Find where the given text appears and provide that cell's center as (X, Y) coordinate. 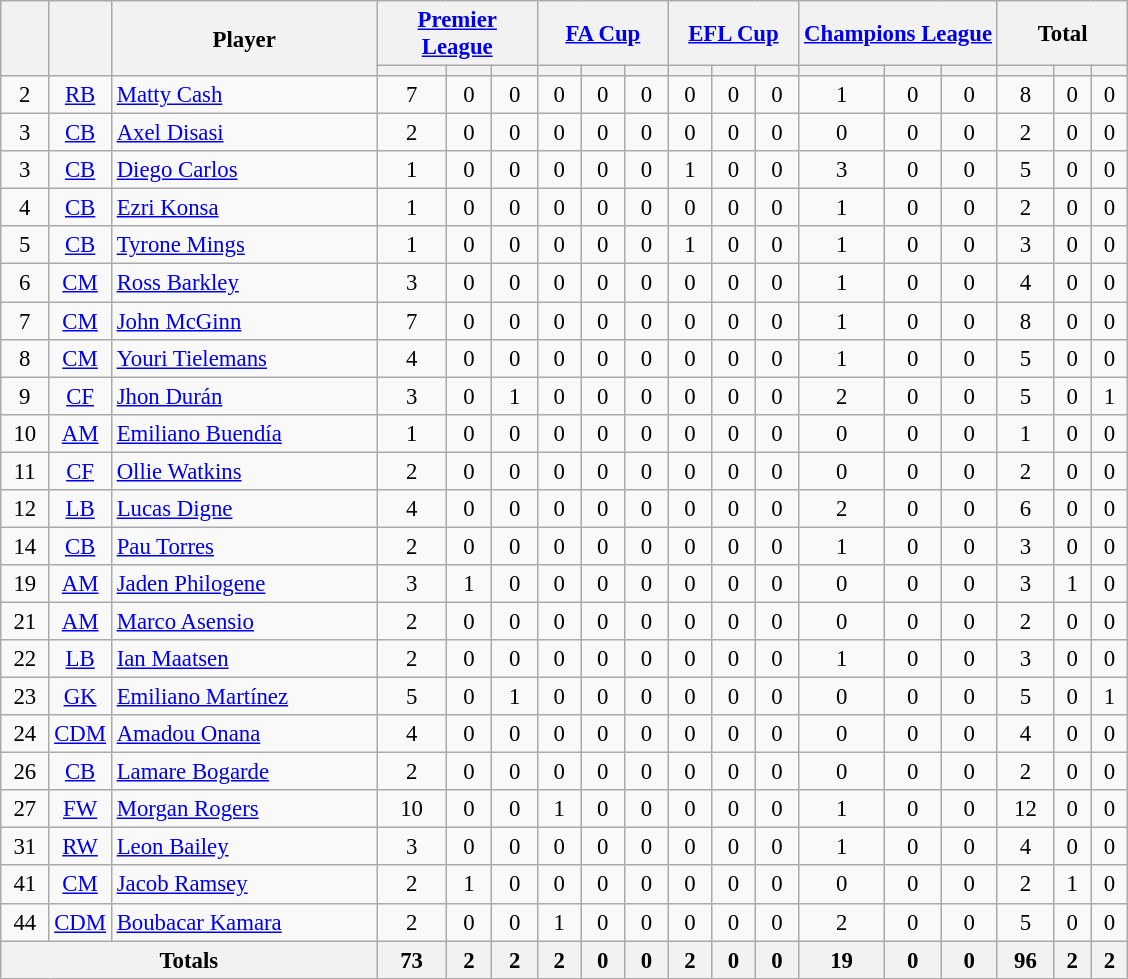
11 (25, 471)
24 (25, 734)
Axel Disasi (244, 133)
EFL Cup (734, 34)
Ezri Konsa (244, 208)
Marco Asensio (244, 621)
Ian Maatsen (244, 659)
Champions League (898, 34)
Emiliano Buendía (244, 433)
Emiliano Martínez (244, 697)
14 (25, 546)
Boubacar Kamara (244, 922)
26 (25, 772)
23 (25, 697)
Pau Torres (244, 546)
Lucas Digne (244, 509)
73 (412, 960)
27 (25, 809)
31 (25, 847)
Diego Carlos (244, 170)
Ross Barkley (244, 283)
Jacob Ramsey (244, 885)
FW (80, 809)
Player (244, 38)
Amadou Onana (244, 734)
Lamare Bogarde (244, 772)
21 (25, 621)
John McGinn (244, 321)
9 (25, 396)
FA Cup (604, 34)
Matty Cash (244, 95)
Morgan Rogers (244, 809)
RW (80, 847)
Totals (189, 960)
Total (1062, 34)
Ollie Watkins (244, 471)
41 (25, 885)
Premier League (458, 34)
Jhon Durán (244, 396)
Youri Tielemans (244, 358)
22 (25, 659)
RB (80, 95)
Leon Bailey (244, 847)
44 (25, 922)
GK (80, 697)
96 (1025, 960)
Tyrone Mings (244, 245)
Jaden Philogene (244, 584)
